Identify which cell holds the provided text, then report its [x, y] central coordinate. 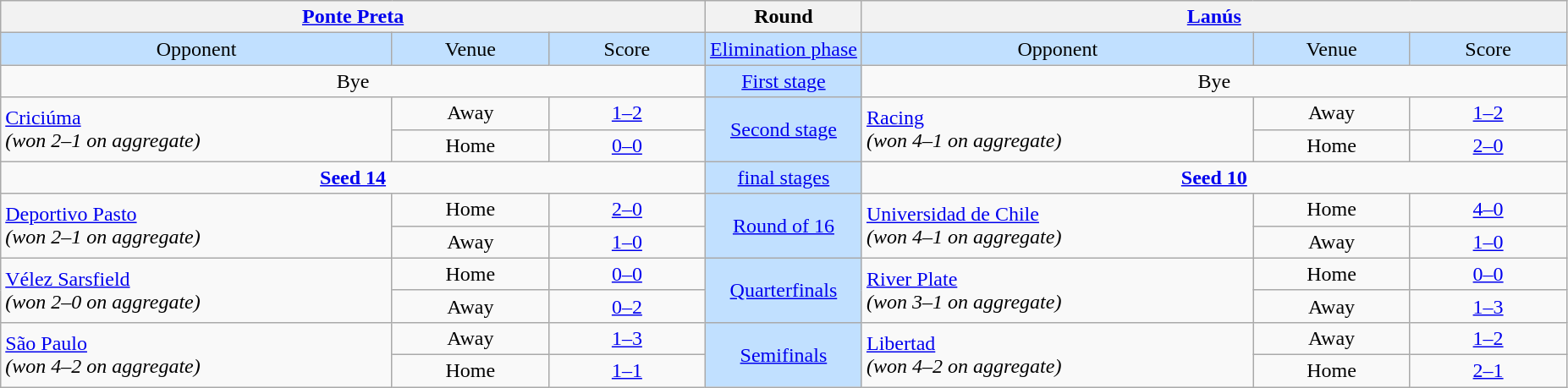
4–0 [1488, 210]
Universidad de Chile(won 4–1 on aggregate) [1058, 226]
Elimination phase [784, 49]
Second stage [784, 129]
Vélez Sarsfield(won 2–0 on aggregate) [196, 290]
Lanús [1213, 17]
final stages [784, 178]
Libertad(won 4–2 on aggregate) [1058, 354]
Deportivo Pasto(won 2–1 on aggregate) [196, 226]
Round [784, 17]
Semifinals [784, 354]
1–1 [626, 370]
Ponte Preta [354, 17]
Criciúma(won 2–1 on aggregate) [196, 129]
Seed 14 [354, 178]
Quarterfinals [784, 290]
Seed 10 [1213, 178]
Round of 16 [784, 226]
2–1 [1488, 370]
First stage [784, 81]
River Plate(won 3–1 on aggregate) [1058, 290]
São Paulo(won 4–2 on aggregate) [196, 354]
0–2 [626, 306]
Racing(won 4–1 on aggregate) [1058, 129]
